Find where the given text appears and provide that cell's center as [X, Y] coordinate. 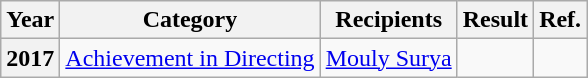
Achievement in Directing [190, 58]
Year [30, 20]
Ref. [560, 20]
Category [190, 20]
Mouly Surya [388, 58]
Result [495, 20]
Recipients [388, 20]
2017 [30, 58]
